Find where the given text appears and provide that cell's center as (x, y) coordinate. 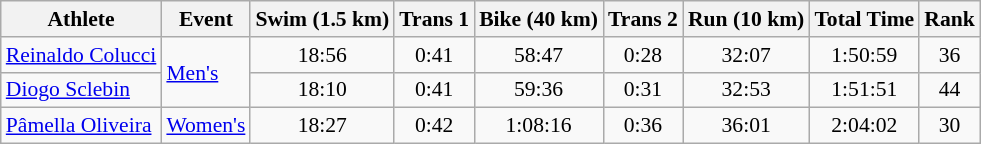
Men's (206, 72)
Women's (206, 126)
Trans 2 (643, 19)
Rank (950, 19)
Event (206, 19)
18:56 (322, 55)
0:42 (434, 126)
18:27 (322, 126)
Diogo Sclebin (82, 90)
30 (950, 126)
18:10 (322, 90)
Run (10 km) (746, 19)
0:28 (643, 55)
Trans 1 (434, 19)
Athlete (82, 19)
32:53 (746, 90)
36 (950, 55)
Bike (40 km) (538, 19)
Reinaldo Colucci (82, 55)
1:08:16 (538, 126)
1:51:51 (864, 90)
Total Time (864, 19)
36:01 (746, 126)
32:07 (746, 55)
1:50:59 (864, 55)
0:36 (643, 126)
44 (950, 90)
Pâmella Oliveira (82, 126)
0:31 (643, 90)
59:36 (538, 90)
2:04:02 (864, 126)
Swim (1.5 km) (322, 19)
58:47 (538, 55)
